Provide the [x, y] coordinate of the cell's center where the given text is located.  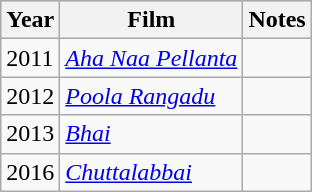
2011 [30, 58]
Aha Naa Pellanta [152, 58]
Poola Rangadu [152, 96]
Bhai [152, 134]
2016 [30, 172]
2012 [30, 96]
Film [152, 20]
2013 [30, 134]
Year [30, 20]
Notes [277, 20]
Chuttalabbai [152, 172]
